Locate the cell with the specified text and output its [x, y] center coordinate. 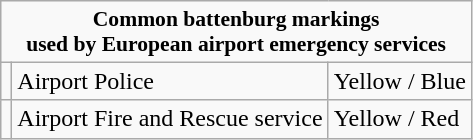
Airport Fire and Rescue service [170, 119]
Airport Police [170, 81]
Common battenburg markings used by European airport emergency services [236, 32]
Yellow / Red [400, 119]
Yellow / Blue [400, 81]
